Scan for the cell matching the given text and deliver its (X, Y) coordinate at center. 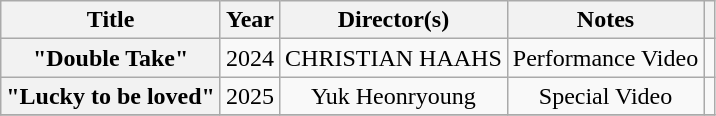
2024 (250, 58)
Director(s) (394, 20)
Title (111, 20)
Yuk Heonryoung (394, 96)
Performance Video (605, 58)
Year (250, 20)
2025 (250, 96)
Special Video (605, 96)
"Lucky to be loved" (111, 96)
"Double Take" (111, 58)
CHRISTIAN HAAHS (394, 58)
Notes (605, 20)
